Identify which cell holds the provided text, then report its [X, Y] central coordinate. 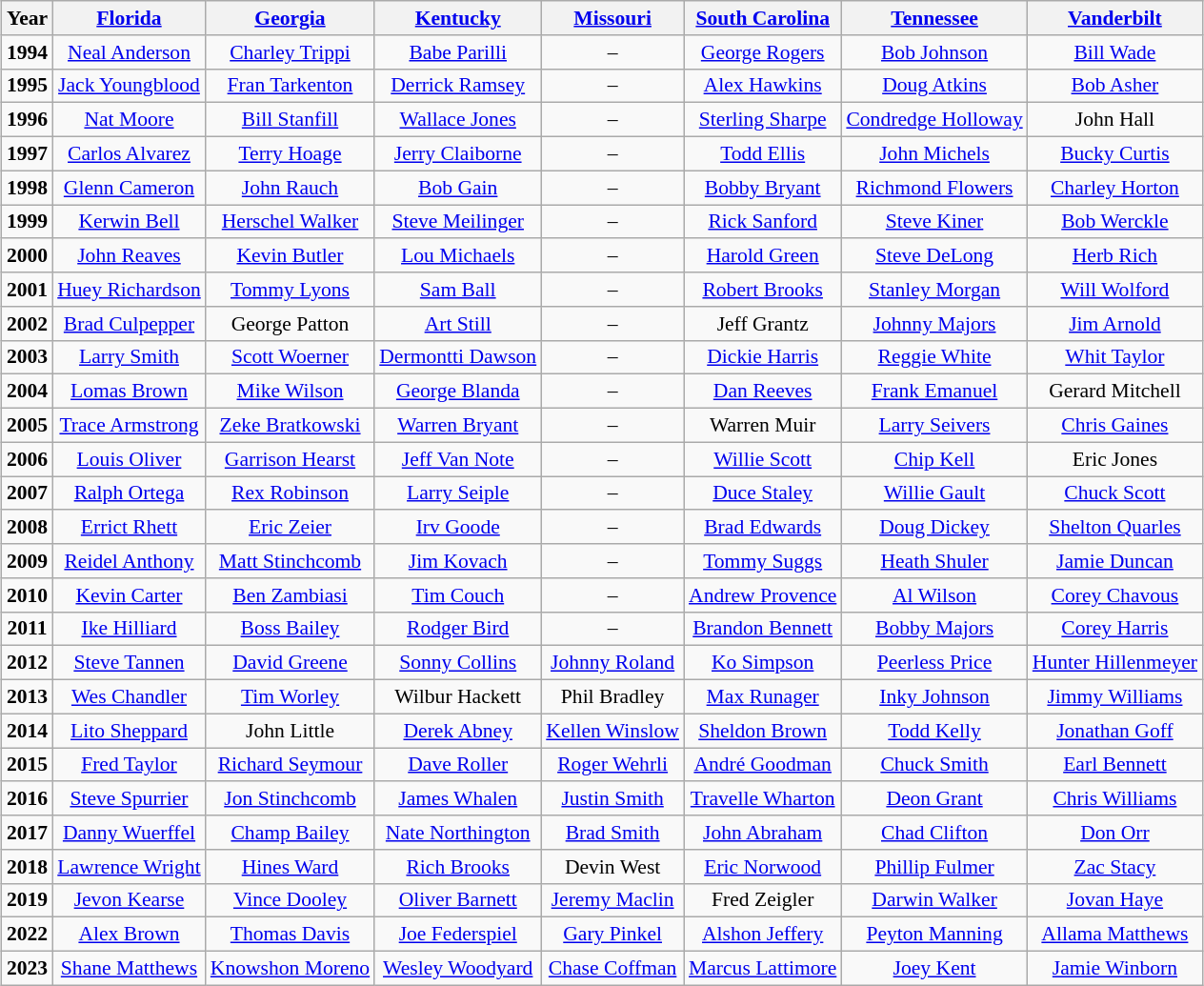
George Patton [290, 324]
Jimmy Williams [1114, 697]
Sterling Sharpe [762, 120]
Stanley Morgan [933, 290]
Herb Rich [1114, 256]
Kellen Winslow [612, 731]
Lomas Brown [130, 392]
Brandon Bennett [762, 629]
Rex Robinson [290, 493]
Fred Taylor [130, 765]
Tim Worley [290, 697]
2004 [27, 392]
Chuck Scott [1114, 493]
2006 [27, 459]
John Abraham [762, 833]
Bob Gain [457, 188]
2022 [27, 935]
Willie Gault [933, 493]
Babe Parilli [457, 52]
Bob Johnson [933, 52]
Zeke Bratkowski [290, 426]
Jeremy Maclin [612, 900]
Larry Seiple [457, 493]
Warren Bryant [457, 426]
Louis Oliver [130, 459]
Kevin Carter [130, 595]
André Goodman [762, 765]
1996 [27, 120]
Brad Culpepper [130, 324]
Eric Jones [1114, 459]
Irv Goode [457, 528]
2010 [27, 595]
Bucky Curtis [1114, 154]
Shane Matthews [130, 969]
Lito Sheppard [130, 731]
Ben Zambiasi [290, 595]
Nate Northington [457, 833]
Derrick Ramsey [457, 86]
Eric Zeier [290, 528]
Sheldon Brown [762, 731]
Peyton Manning [933, 935]
Jon Stinchcomb [290, 799]
Hines Ward [290, 867]
Steve Kiner [933, 222]
Lou Michaels [457, 256]
Chip Kell [933, 459]
Shelton Quarles [1114, 528]
Tommy Lyons [290, 290]
Eric Norwood [762, 867]
Larry Smith [130, 357]
Phil Bradley [612, 697]
2013 [27, 697]
Earl Bennett [1114, 765]
2014 [27, 731]
Danny Wuerffel [130, 833]
Zac Stacy [1114, 867]
Wilbur Hackett [457, 697]
Trace Armstrong [130, 426]
2018 [27, 867]
Steve DeLong [933, 256]
Bobby Bryant [762, 188]
Oliver Barnett [457, 900]
Brad Smith [612, 833]
Condredge Holloway [933, 120]
Jim Arnold [1114, 324]
Dickie Harris [762, 357]
Jamie Duncan [1114, 561]
1999 [27, 222]
Harold Green [762, 256]
Jamie Winborn [1114, 969]
Wallace Jones [457, 120]
Justin Smith [612, 799]
Peerless Price [933, 663]
Doug Atkins [933, 86]
2015 [27, 765]
Tennessee [933, 18]
Ralph Ortega [130, 493]
Todd Ellis [762, 154]
2023 [27, 969]
Jim Kovach [457, 561]
2008 [27, 528]
Bob Asher [1114, 86]
2001 [27, 290]
2017 [27, 833]
Gerard Mitchell [1114, 392]
1995 [27, 86]
John Rauch [290, 188]
Chad Clifton [933, 833]
Chuck Smith [933, 765]
Charley Horton [1114, 188]
Deon Grant [933, 799]
Heath Shuler [933, 561]
Richmond Flowers [933, 188]
Tim Couch [457, 595]
Al Wilson [933, 595]
Derek Abney [457, 731]
Year [27, 18]
2011 [27, 629]
1994 [27, 52]
Dan Reeves [762, 392]
Art Still [457, 324]
James Whalen [457, 799]
Allama Matthews [1114, 935]
Garrison Hearst [290, 459]
Jevon Kearse [130, 900]
Neal Anderson [130, 52]
Charley Trippi [290, 52]
Phillip Fulmer [933, 867]
Mike Wilson [290, 392]
Carlos Alvarez [130, 154]
Glenn Cameron [130, 188]
Kentucky [457, 18]
Steve Meilinger [457, 222]
Reggie White [933, 357]
Jack Youngblood [130, 86]
Boss Bailey [290, 629]
Alex Hawkins [762, 86]
Bobby Majors [933, 629]
Knowshon Moreno [290, 969]
Jeff Grantz [762, 324]
Tommy Suggs [762, 561]
Todd Kelly [933, 731]
Dermontti Dawson [457, 357]
Rodger Bird [457, 629]
2009 [27, 561]
Scott Woerner [290, 357]
Warren Muir [762, 426]
Georgia [290, 18]
John Reaves [130, 256]
Will Wolford [1114, 290]
John Little [290, 731]
Herschel Walker [290, 222]
2012 [27, 663]
Jerry Claiborne [457, 154]
Travelle Wharton [762, 799]
Whit Taylor [1114, 357]
2003 [27, 357]
Fran Tarkenton [290, 86]
Bill Stanfill [290, 120]
Florida [130, 18]
Inky Johnson [933, 697]
Thomas Davis [290, 935]
2007 [27, 493]
Wesley Woodyard [457, 969]
Andrew Provence [762, 595]
Lawrence Wright [130, 867]
2002 [27, 324]
Johnny Roland [612, 663]
Alex Brown [130, 935]
John Michels [933, 154]
Max Runager [762, 697]
Corey Chavous [1114, 595]
Jeff Van Note [457, 459]
1997 [27, 154]
Hunter Hillenmeyer [1114, 663]
Marcus Lattimore [762, 969]
Vince Dooley [290, 900]
Joey Kent [933, 969]
2019 [27, 900]
Missouri [612, 18]
Richard Seymour [290, 765]
Jovan Haye [1114, 900]
George Blanda [457, 392]
Reidel Anthony [130, 561]
2005 [27, 426]
Alshon Jeffery [762, 935]
Duce Staley [762, 493]
Kevin Butler [290, 256]
Joe Federspiel [457, 935]
Robert Brooks [762, 290]
David Greene [290, 663]
Johnny Majors [933, 324]
South Carolina [762, 18]
Ko Simpson [762, 663]
Doug Dickey [933, 528]
Steve Tannen [130, 663]
Huey Richardson [130, 290]
Vanderbilt [1114, 18]
2000 [27, 256]
Devin West [612, 867]
Rich Brooks [457, 867]
Don Orr [1114, 833]
1998 [27, 188]
Fred Zeigler [762, 900]
George Rogers [762, 52]
Jonathan Goff [1114, 731]
2016 [27, 799]
Roger Wehrli [612, 765]
Sam Ball [457, 290]
Sonny Collins [457, 663]
Dave Roller [457, 765]
Darwin Walker [933, 900]
Willie Scott [762, 459]
Steve Spurrier [130, 799]
Larry Seivers [933, 426]
Chris Williams [1114, 799]
Matt Stinchcomb [290, 561]
Rick Sanford [762, 222]
Errict Rhett [130, 528]
Nat Moore [130, 120]
Chase Coffman [612, 969]
Bill Wade [1114, 52]
Ike Hilliard [130, 629]
Terry Hoage [290, 154]
Kerwin Bell [130, 222]
Champ Bailey [290, 833]
Bob Werckle [1114, 222]
Chris Gaines [1114, 426]
Wes Chandler [130, 697]
Frank Emanuel [933, 392]
Brad Edwards [762, 528]
John Hall [1114, 120]
Gary Pinkel [612, 935]
Corey Harris [1114, 629]
